Determine the [x, y] coordinate at the center of the cell enclosing the given text.  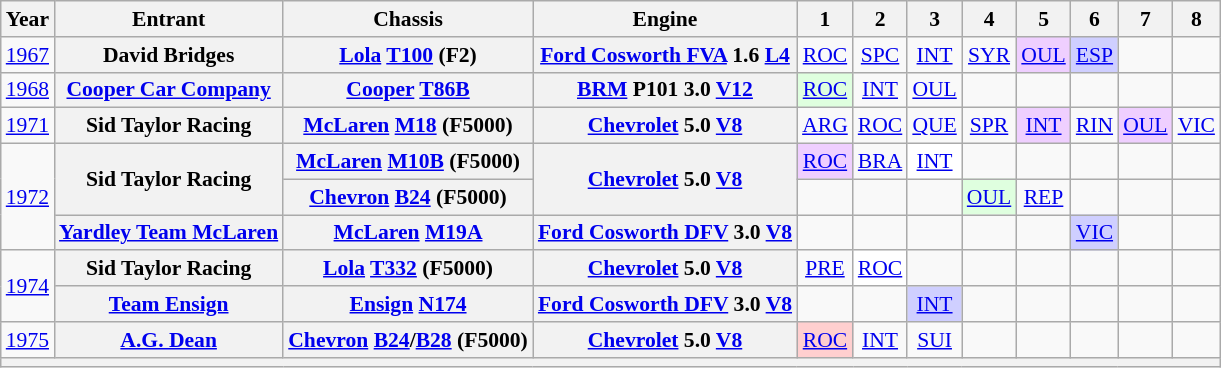
A.G. Dean [168, 340]
2 [880, 19]
6 [1094, 19]
McLaren M19A [408, 233]
QUE [934, 126]
ESP [1094, 55]
1967 [28, 55]
Ford Cosworth FVA 1.6 L4 [665, 55]
Lola T332 (F5000) [408, 269]
SPC [880, 55]
4 [989, 19]
5 [1043, 19]
8 [1196, 19]
1 [825, 19]
Yardley Team McLaren [168, 233]
1974 [28, 286]
REP [1043, 197]
1972 [28, 198]
Lola T100 (F2) [408, 55]
3 [934, 19]
David Bridges [168, 55]
7 [1145, 19]
Chassis [408, 19]
Team Ensign [168, 304]
Engine [665, 19]
Cooper Car Company [168, 90]
SPR [989, 126]
BRM P101 3.0 V12 [665, 90]
SYR [989, 55]
Year [28, 19]
Entrant [168, 19]
ARG [825, 126]
1968 [28, 90]
McLaren M18 (F5000) [408, 126]
BRA [880, 162]
1975 [28, 340]
Chevron B24/B28 (F5000) [408, 340]
RIN [1094, 126]
PRE [825, 269]
1971 [28, 126]
Cooper T86B [408, 90]
Chevron B24 (F5000) [408, 197]
McLaren M10B (F5000) [408, 162]
SUI [934, 340]
Ensign N174 [408, 304]
